Identify which cell holds the provided text, then report its (X, Y) central coordinate. 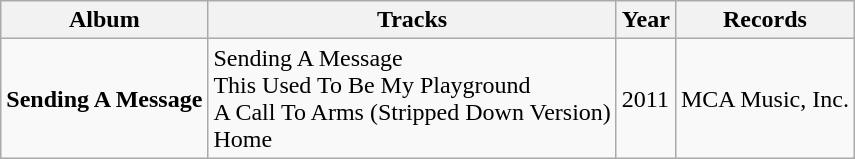
2011 (646, 98)
Sending A Message (104, 98)
Records (764, 20)
Album (104, 20)
MCA Music, Inc. (764, 98)
Tracks (412, 20)
Sending A Message This Used To Be My Playground A Call To Arms (Stripped Down Version) Home (412, 98)
Year (646, 20)
